Locate the cell with the specified text and output its [x, y] center coordinate. 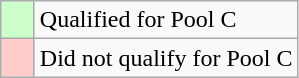
Qualified for Pool C [166, 20]
Did not qualify for Pool C [166, 58]
